Extract the [X, Y] coordinate from the center of the cell holding the provided text.  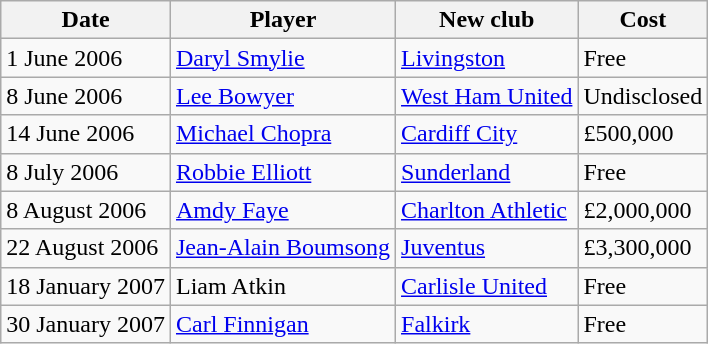
Michael Chopra [282, 134]
22 August 2006 [86, 248]
Carlisle United [487, 286]
Lee Bowyer [282, 96]
Cost [643, 20]
Player [282, 20]
Sunderland [487, 172]
Jean-Alain Boumsong [282, 248]
Daryl Smylie [282, 58]
Amdy Faye [282, 210]
Charlton Athletic [487, 210]
30 January 2007 [86, 324]
1 June 2006 [86, 58]
West Ham United [487, 96]
£500,000 [643, 134]
Juventus [487, 248]
Falkirk [487, 324]
Undisclosed [643, 96]
8 July 2006 [86, 172]
Livingston [487, 58]
Liam Atkin [282, 286]
14 June 2006 [86, 134]
£3,300,000 [643, 248]
8 June 2006 [86, 96]
Date [86, 20]
Robbie Elliott [282, 172]
New club [487, 20]
Carl Finnigan [282, 324]
£2,000,000 [643, 210]
8 August 2006 [86, 210]
Cardiff City [487, 134]
18 January 2007 [86, 286]
